Scan for the cell matching the given text and deliver its (x, y) coordinate at center. 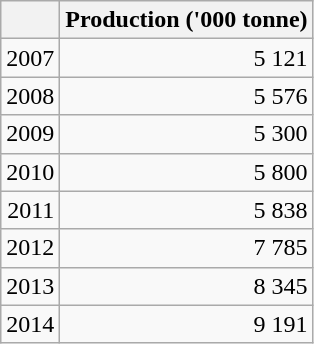
5 800 (186, 172)
8 345 (186, 286)
7 785 (186, 248)
Production ('000 tonne) (186, 20)
2010 (30, 172)
2014 (30, 324)
2007 (30, 58)
2011 (30, 210)
2009 (30, 134)
9 191 (186, 324)
5 300 (186, 134)
5 838 (186, 210)
2013 (30, 286)
5 121 (186, 58)
2008 (30, 96)
5 576 (186, 96)
2012 (30, 248)
